From the cell containing the given text, extract its center point as [x, y] coordinate. 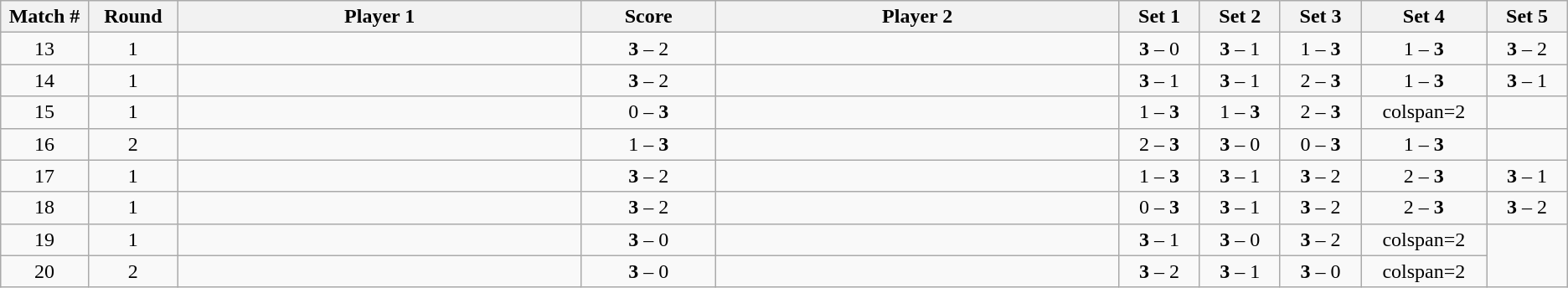
15 [45, 112]
Set 3 [1320, 17]
17 [45, 176]
16 [45, 144]
Set 4 [1424, 17]
Player 1 [379, 17]
13 [45, 49]
Set 5 [1527, 17]
Score [648, 17]
Match # [45, 17]
Set 2 [1240, 17]
19 [45, 239]
14 [45, 80]
Round [132, 17]
Set 1 [1159, 17]
18 [45, 208]
20 [45, 271]
Player 2 [916, 17]
